Search for the cell housing the specified text and yield its (x, y) center coordinate. 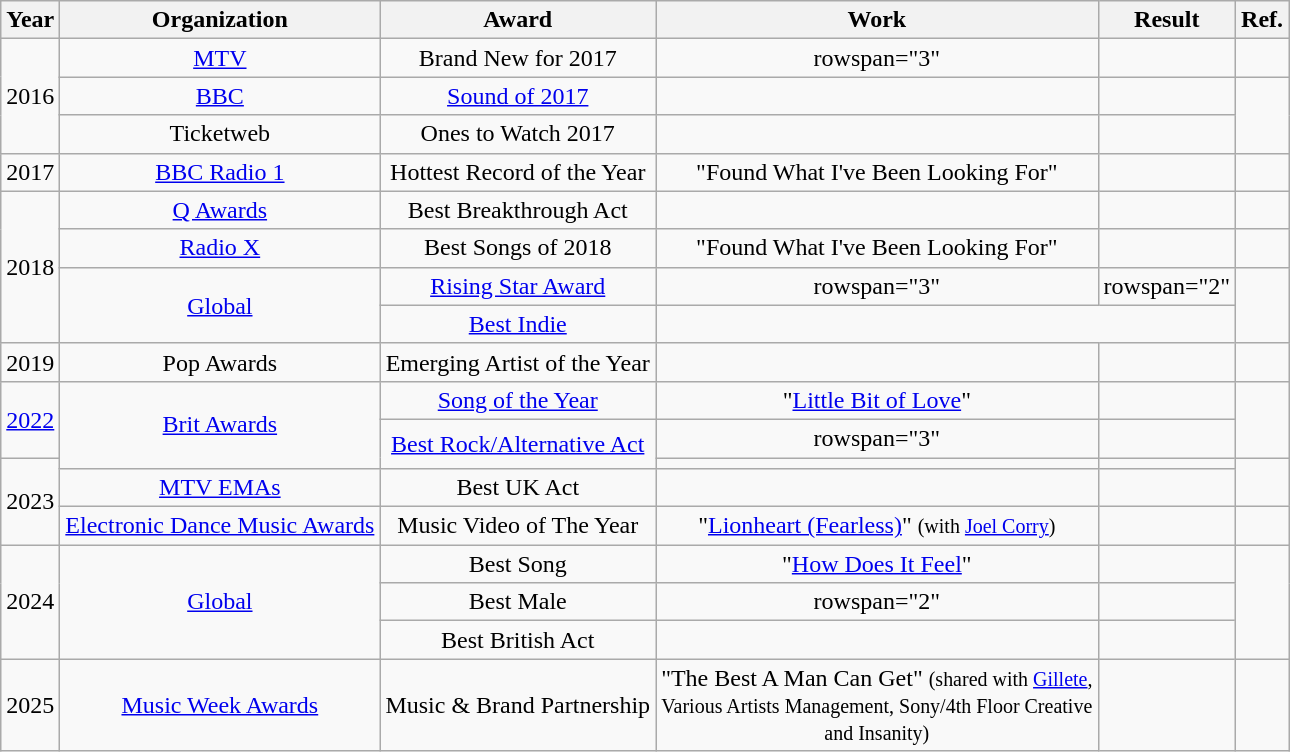
2016 (30, 96)
Music Video of The Year (518, 526)
Ticketweb (220, 134)
BBC (220, 96)
Best British Act (518, 640)
Music Week Awards (220, 705)
Ones to Watch 2017 (518, 134)
Best Breakthrough Act (518, 210)
MTV EMAs (220, 488)
Brand New for 2017 (518, 58)
Song of the Year (518, 400)
2022 (30, 419)
2024 (30, 602)
Award (518, 20)
Best Song (518, 564)
2025 (30, 705)
Best Songs of 2018 (518, 248)
MTV (220, 58)
Radio X (220, 248)
Best UK Act (518, 488)
Work (877, 20)
"The Best A Man Can Get" (shared with Gillete, Various Artists Management, Sony/4th Floor Creativeand Insanity) (877, 705)
Electronic Dance Music Awards (220, 526)
Sound of 2017 (518, 96)
2018 (30, 267)
2017 (30, 172)
Result (1167, 20)
Rising Star Award (518, 286)
Hottest Record of the Year (518, 172)
"Lionheart (Fearless)" (with Joel Corry) (877, 526)
"How Does It Feel" (877, 564)
Music & Brand Partnership (518, 705)
Ref. (1262, 20)
Organization (220, 20)
Best Indie (518, 324)
2023 (30, 502)
Emerging Artist of the Year (518, 362)
Brit Awards (220, 424)
BBC Radio 1 (220, 172)
"Little Bit of Love" (877, 400)
Best Rock/Alternative Act (518, 444)
Best Male (518, 602)
Pop Awards (220, 362)
2019 (30, 362)
Year (30, 20)
Q Awards (220, 210)
